Search for the cell housing the specified text and yield its [x, y] center coordinate. 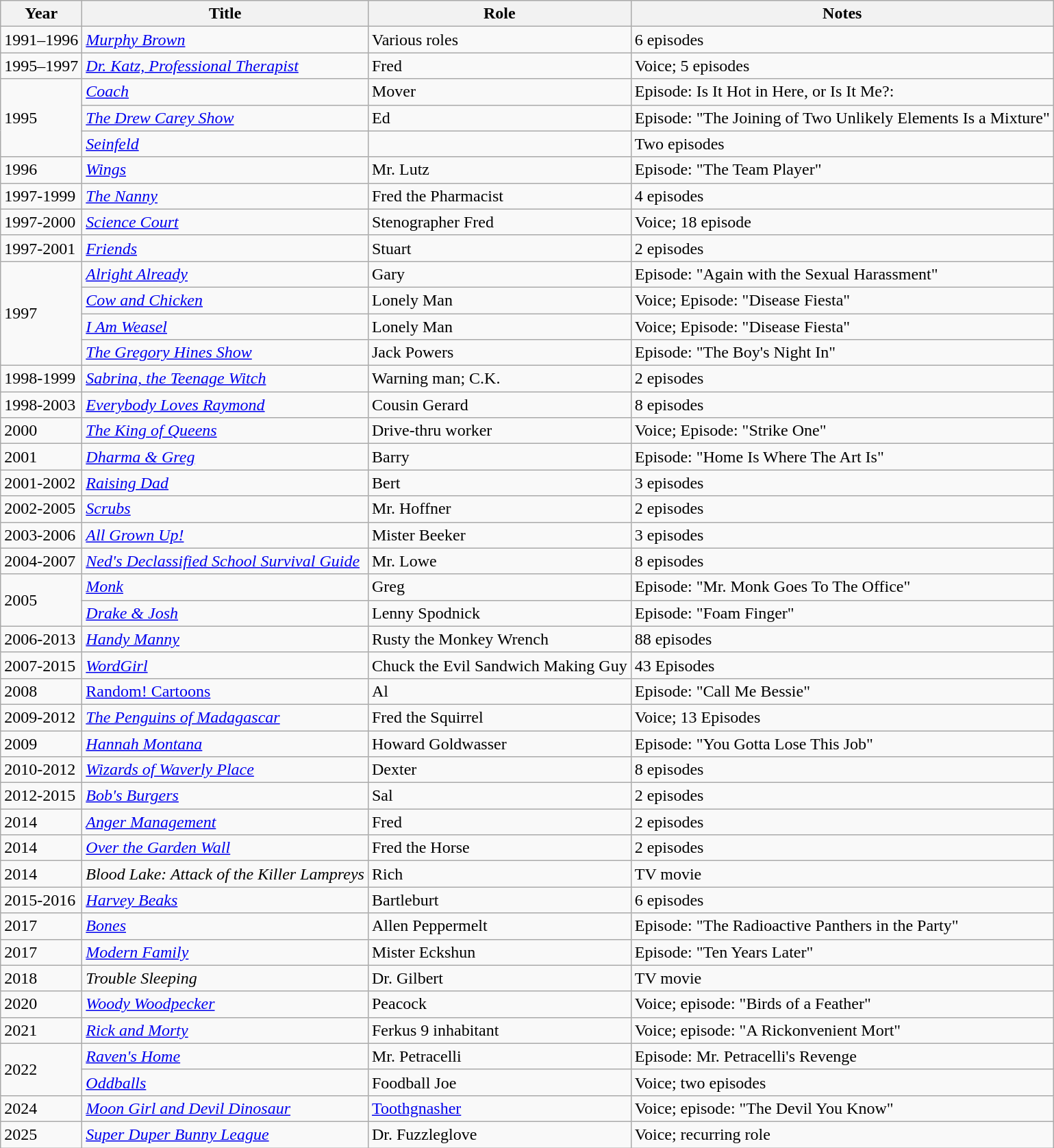
2009-2012 [41, 717]
Handy Manny [225, 639]
Rick and Morty [225, 1030]
Scrubs [225, 509]
2015-2016 [41, 900]
1995–1997 [41, 66]
Dexter [499, 770]
2002-2005 [41, 509]
43 Episodes [842, 665]
Sabrina, the Teenage Witch [225, 379]
All Grown Up! [225, 535]
Bob's Burgers [225, 796]
2000 [41, 431]
Oddballs [225, 1082]
Lenny Spodnick [499, 613]
Dharma & Greg [225, 457]
2012-2015 [41, 796]
Warning man; C.K. [499, 379]
2009 [41, 743]
Drake & Josh [225, 613]
2025 [41, 1134]
1997-2000 [41, 222]
Episode: "The Radioactive Panthers in the Party" [842, 926]
Modern Family [225, 952]
Moon Girl and Devil Dinosaur [225, 1108]
Voice; Episode: "Strike One" [842, 431]
The King of Queens [225, 431]
1997 [41, 313]
Ferkus 9 inhabitant [499, 1030]
Voice; two episodes [842, 1082]
Blood Lake: Attack of the Killer Lampreys [225, 874]
Ned's Declassified School Survival Guide [225, 561]
Allen Peppermelt [499, 926]
Trouble Sleeping [225, 978]
Mr. Petracelli [499, 1056]
2021 [41, 1030]
1997-1999 [41, 196]
Raven's Home [225, 1056]
2007-2015 [41, 665]
Anger Management [225, 822]
Two episodes [842, 144]
2008 [41, 691]
2018 [41, 978]
Voice; recurring role [842, 1134]
Voice; 18 episode [842, 222]
Wings [225, 170]
Fred the Pharmacist [499, 196]
1997-2001 [41, 248]
Bert [499, 483]
Sal [499, 796]
Episode: "The Joining of Two Unlikely Elements Is a Mixture" [842, 118]
Mister Eckshun [499, 952]
2024 [41, 1108]
Mr. Lutz [499, 170]
Jack Powers [499, 353]
Woody Woodpecker [225, 1004]
Random! Cartoons [225, 691]
1995 [41, 118]
Dr. Gilbert [499, 978]
Hannah Montana [225, 743]
Dr. Fuzzleglove [499, 1134]
Mr. Lowe [499, 561]
Monk [225, 587]
2003-2006 [41, 535]
Episode: "You Gotta Lose This Job" [842, 743]
Cow and Chicken [225, 300]
Coach [225, 92]
Fred the Squirrel [499, 717]
Cousin Gerard [499, 405]
Friends [225, 248]
Drive-thru worker [499, 431]
Mover [499, 92]
Bartleburt [499, 900]
Everybody Loves Raymond [225, 405]
Year [41, 14]
Episode: Is It Hot in Here, or Is It Me?: [842, 92]
Episode: "The Team Player" [842, 170]
Role [499, 14]
1998-2003 [41, 405]
Bones [225, 926]
1991–1996 [41, 40]
2001 [41, 457]
Voice; episode: "Birds of a Feather" [842, 1004]
Howard Goldwasser [499, 743]
The Nanny [225, 196]
Seinfeld [225, 144]
Episode: "Home Is Where The Art Is" [842, 457]
Stenographer Fred [499, 222]
Chuck the Evil Sandwich Making Guy [499, 665]
I Am Weasel [225, 327]
Voice; episode: "A Rickonvenient Mort" [842, 1030]
Voice; episode: "The Devil You Know" [842, 1108]
Science Court [225, 222]
2022 [41, 1069]
88 episodes [842, 639]
Murphy Brown [225, 40]
Gary [499, 274]
WordGirl [225, 665]
Notes [842, 14]
The Gregory Hines Show [225, 353]
Wizards of Waverly Place [225, 770]
Various roles [499, 40]
Mr. Hoffner [499, 509]
Title [225, 14]
The Penguins of Madagascar [225, 717]
Greg [499, 587]
Barry [499, 457]
Rich [499, 874]
Mister Beeker [499, 535]
4 episodes [842, 196]
Over the Garden Wall [225, 848]
Voice; 5 episodes [842, 66]
The Drew Carey Show [225, 118]
Ed [499, 118]
1998-1999 [41, 379]
2004-2007 [41, 561]
Episode: "The Boy's Night In" [842, 353]
Fred the Horse [499, 848]
Al [499, 691]
Episode: "Again with the Sexual Harassment" [842, 274]
Episode: Mr. Petracelli's Revenge [842, 1056]
Foodball Joe [499, 1082]
2006-2013 [41, 639]
Peacock [499, 1004]
Dr. Katz, Professional Therapist [225, 66]
Raising Dad [225, 483]
2001-2002 [41, 483]
Voice; 13 Episodes [842, 717]
Toothgnasher [499, 1108]
Episode: "Foam Finger" [842, 613]
2005 [41, 600]
Rusty the Monkey Wrench [499, 639]
Stuart [499, 248]
Harvey Beaks [225, 900]
Episode: "Mr. Monk Goes To The Office" [842, 587]
Super Duper Bunny League [225, 1134]
2020 [41, 1004]
Episode: "Call Me Bessie" [842, 691]
1996 [41, 170]
Alright Already [225, 274]
2010-2012 [41, 770]
Episode: "Ten Years Later" [842, 952]
